Return the (x, y) coordinate for the center point of the cell that contains the specified text.  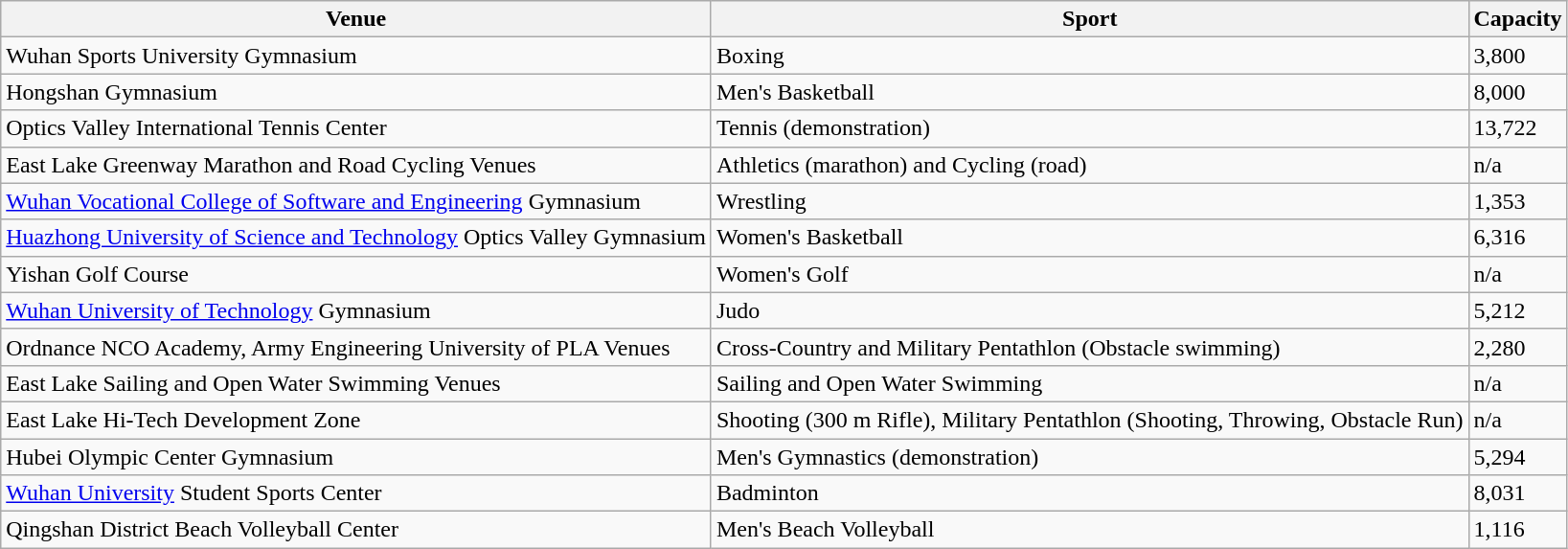
Judo (1090, 310)
Sailing and Open Water Swimming (1090, 383)
East Lake Hi-Tech Development Zone (356, 420)
Hongshan Gymnasium (356, 92)
Athletics (marathon) and Cycling (road) (1090, 165)
Men's Beach Volleyball (1090, 530)
Women's Golf (1090, 274)
5,212 (1517, 310)
Badminton (1090, 493)
Ordnance NCO Academy, Army Engineering University of PLA Venues (356, 347)
East Lake Sailing and Open Water Swimming Venues (356, 383)
Qingshan District Beach Volleyball Center (356, 530)
Tennis (demonstration) (1090, 128)
Wrestling (1090, 201)
3,800 (1517, 56)
Wuhan Vocational College of Software and Engineering Gymnasium (356, 201)
Men's Basketball (1090, 92)
Hubei Olympic Center Gymnasium (356, 457)
Men's Gymnastics (demonstration) (1090, 457)
Boxing (1090, 56)
Wuhan University of Technology Gymnasium (356, 310)
5,294 (1517, 457)
Huazhong University of Science and Technology Optics Valley Gymnasium (356, 238)
8,000 (1517, 92)
Capacity (1517, 19)
Cross-Country and Military Pentathlon (Obstacle swimming) (1090, 347)
Venue (356, 19)
1,116 (1517, 530)
Yishan Golf Course (356, 274)
East Lake Greenway Marathon and Road Cycling Venues (356, 165)
1,353 (1517, 201)
2,280 (1517, 347)
8,031 (1517, 493)
Women's Basketball (1090, 238)
Wuhan University Student Sports Center (356, 493)
6,316 (1517, 238)
Shooting (300 m Rifle), Military Pentathlon (Shooting, Throwing, Obstacle Run) (1090, 420)
Sport (1090, 19)
Optics Valley International Tennis Center (356, 128)
Wuhan Sports University Gymnasium (356, 56)
13,722 (1517, 128)
